Capture the cell that displays the provided text and extract its [x, y] central coordinate. 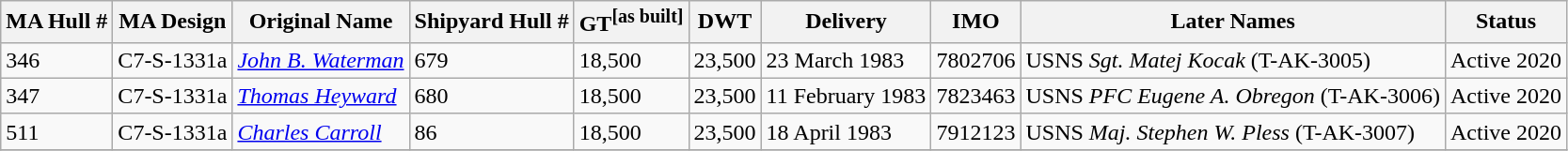
John B. Waterman [321, 60]
347 [56, 96]
USNS PFC Eugene A. Obregon (T-AK-3006) [1232, 96]
GT[as built] [631, 23]
USNS Sgt. Matej Kocak (T-AK-3005) [1232, 60]
23 March 1983 [847, 60]
Later Names [1232, 23]
86 [491, 131]
USNS Maj. Stephen W. Pless (T-AK-3007) [1232, 131]
7823463 [976, 96]
Status [1505, 23]
MA Design [173, 23]
11 February 1983 [847, 96]
18 April 1983 [847, 131]
IMO [976, 23]
Charles Carroll [321, 131]
Thomas Heyward [321, 96]
511 [56, 131]
679 [491, 60]
Delivery [847, 23]
DWT [724, 23]
MA Hull # [56, 23]
7912123 [976, 131]
Original Name [321, 23]
7802706 [976, 60]
Shipyard Hull # [491, 23]
680 [491, 96]
346 [56, 60]
